Extract the [x, y] coordinate from the center of the cell holding the provided text.  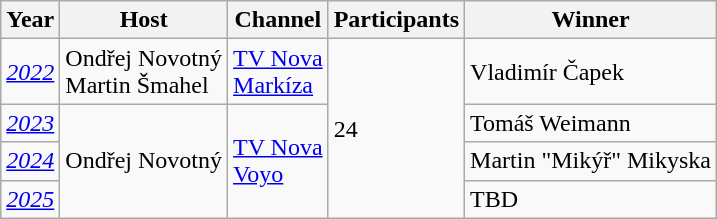
Vladimír Čapek [591, 72]
Ondřej Novotný [144, 161]
Year [30, 20]
Ondřej NovotnýMartin Šmahel [144, 72]
Tomáš Weimann [591, 123]
2022 [30, 72]
2023 [30, 123]
Channel [278, 20]
Participants [396, 20]
Host [144, 20]
Martin "Mikýř" Mikyska [591, 161]
TV NovaVoyo [278, 161]
TV NovaMarkíza [278, 72]
2025 [30, 199]
TBD [591, 199]
24 [396, 128]
2024 [30, 161]
Winner [591, 20]
